Return (x, y) of the center of cell containing provided text 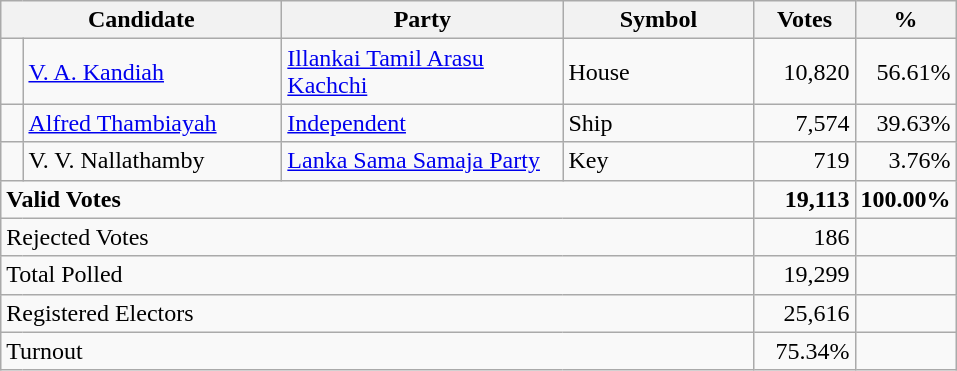
V. V. Nallathamby (152, 161)
10,820 (804, 72)
3.76% (906, 161)
56.61% (906, 72)
39.63% (906, 123)
Party (422, 20)
V. A. Kandiah (152, 72)
186 (804, 237)
Independent (422, 123)
Symbol (658, 20)
19,113 (804, 199)
100.00% (906, 199)
Lanka Sama Samaja Party (422, 161)
Total Polled (378, 275)
75.34% (804, 351)
House (658, 72)
Candidate (142, 20)
Illankai Tamil Arasu Kachchi (422, 72)
% (906, 20)
Valid Votes (378, 199)
719 (804, 161)
Ship (658, 123)
Rejected Votes (378, 237)
25,616 (804, 313)
Alfred Thambiayah (152, 123)
Registered Electors (378, 313)
7,574 (804, 123)
Votes (804, 20)
Key (658, 161)
19,299 (804, 275)
Turnout (378, 351)
